For the text-containing cell, return its midpoint in [x, y] coordinate format. 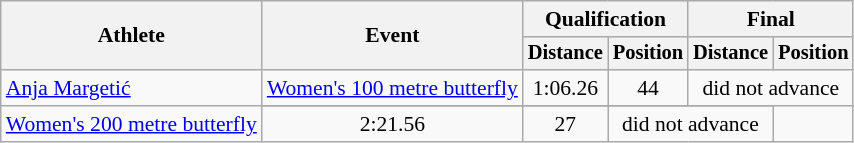
1:06.26 [566, 88]
Athlete [132, 36]
Women's 100 metre butterfly [392, 88]
Women's 200 metre butterfly [132, 124]
Event [392, 36]
44 [648, 88]
Qualification [606, 19]
Anja Margetić [132, 88]
27 [566, 124]
Final [770, 19]
2:21.56 [392, 124]
